From the cell containing the given text, extract its center point as [x, y] coordinate. 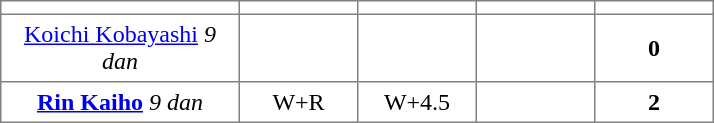
0 [654, 48]
W+R [298, 102]
W+4.5 [417, 102]
Rin Kaiho 9 dan [120, 102]
Koichi Kobayashi 9 dan [120, 48]
2 [654, 102]
